Search for the cell housing the specified text and yield its [X, Y] center coordinate. 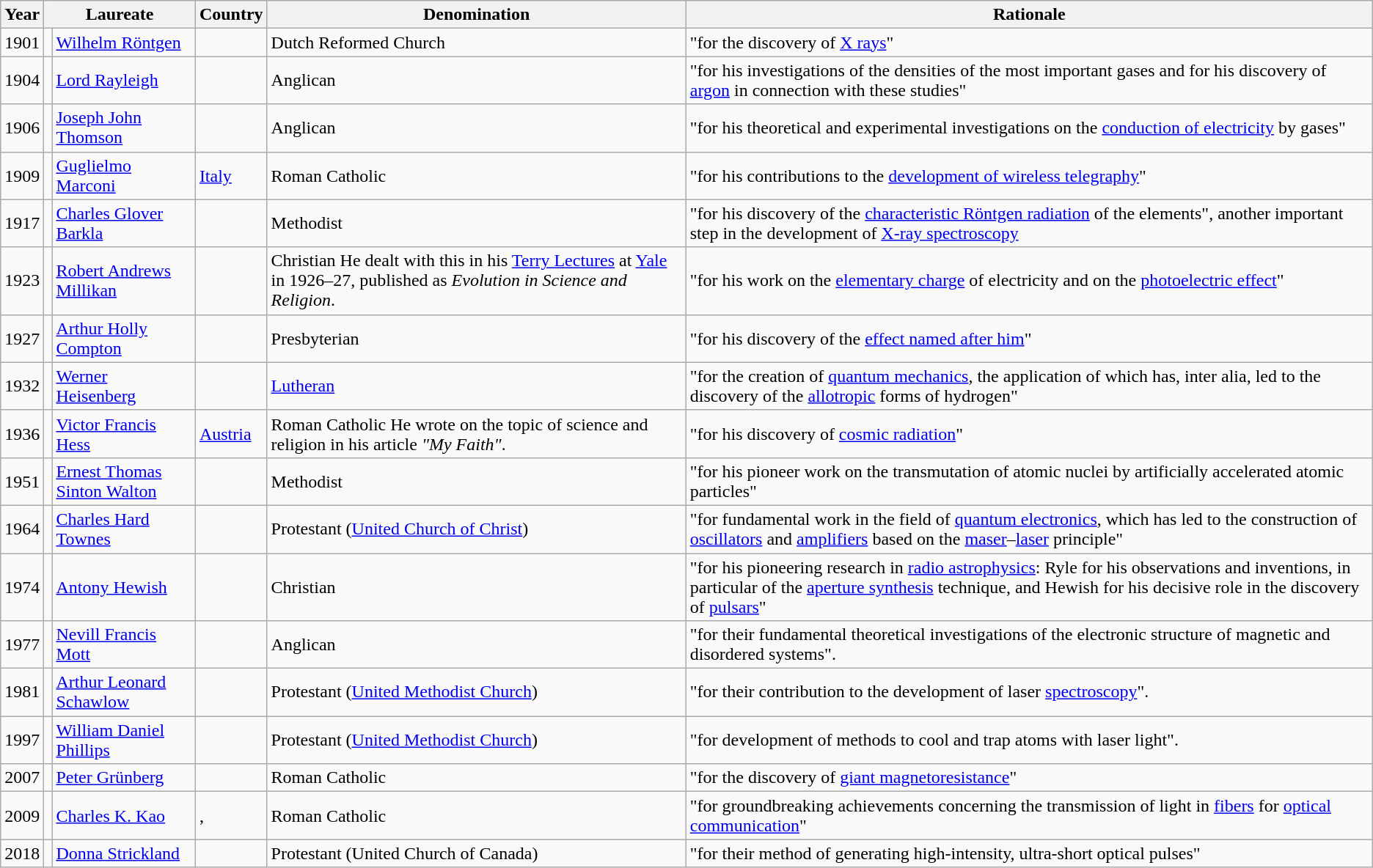
Country [231, 15]
1951 [22, 481]
"for his discovery of the characteristic Röntgen radiation of the elements", another important step in the development of X-ray spectroscopy [1029, 223]
Italy [231, 176]
"for his investigations of the densities of the most important gases and for his discovery of argon in connection with these studies" [1029, 81]
Ernest Thomas Sinton Walton [123, 481]
1964 [22, 529]
Dutch Reformed Church [477, 43]
"for the creation of quantum mechanics, the application of which has, inter alia, led to the discovery of the allotropic forms of hydrogen" [1029, 386]
1936 [22, 434]
Antony Hewish [123, 586]
Peter Grünberg [123, 778]
Presbyterian [477, 339]
1901 [22, 43]
"for his work on the elementary charge of electricity and on the photoelectric effect" [1029, 281]
Nevill Francis Mott [123, 645]
Year [22, 15]
1909 [22, 176]
1923 [22, 281]
Austria [231, 434]
1927 [22, 339]
"for his discovery of the effect named after him" [1029, 339]
"for their fundamental theoretical investigations of the electronic structure of magnetic and disordered systems". [1029, 645]
, [231, 815]
Lutheran [477, 386]
William Daniel Phillips [123, 740]
"for his discovery of cosmic radiation" [1029, 434]
1981 [22, 692]
Arthur Leonard Schawlow [123, 692]
Wilhelm Röntgen [123, 43]
1977 [22, 645]
Christian [477, 586]
Werner Heisenberg [123, 386]
"for their method of generating high-intensity, ultra-short optical pulses" [1029, 853]
2018 [22, 853]
Charles Glover Barkla [123, 223]
1904 [22, 81]
Roman Catholic He wrote on the topic of science and religion in his article "My Faith". [477, 434]
1974 [22, 586]
2007 [22, 778]
"for his pioneer work on the transmutation of atomic nuclei by artificially accelerated atomic particles" [1029, 481]
2009 [22, 815]
Donna Strickland [123, 853]
Christian He dealt with this in his Terry Lectures at Yale in 1926–27, published as Evolution in Science and Religion. [477, 281]
Joseph John Thomson [123, 128]
1932 [22, 386]
Charles K. Kao [123, 815]
Denomination [477, 15]
Arthur Holly Compton [123, 339]
"for their contribution to the development of laser spectroscopy". [1029, 692]
Guglielmo Marconi [123, 176]
Victor Francis Hess [123, 434]
Rationale [1029, 15]
1906 [22, 128]
"for his theoretical and experimental investigations on the conduction of electricity by gases" [1029, 128]
"for the discovery of giant magnetoresistance" [1029, 778]
Charles Hard Townes [123, 529]
1997 [22, 740]
Lord Rayleigh [123, 81]
"for his contributions to the development of wireless telegraphy" [1029, 176]
Robert Andrews Millikan [123, 281]
"for groundbreaking achievements concerning the transmission of light in fibers for optical communication" [1029, 815]
1917 [22, 223]
"for the discovery of X rays" [1029, 43]
Protestant (United Church of Christ) [477, 529]
Laureate [120, 15]
"for development of methods to cool and trap atoms with laser light". [1029, 740]
Protestant (United Church of Canada) [477, 853]
